Identify which cell holds the provided text, then report its (x, y) central coordinate. 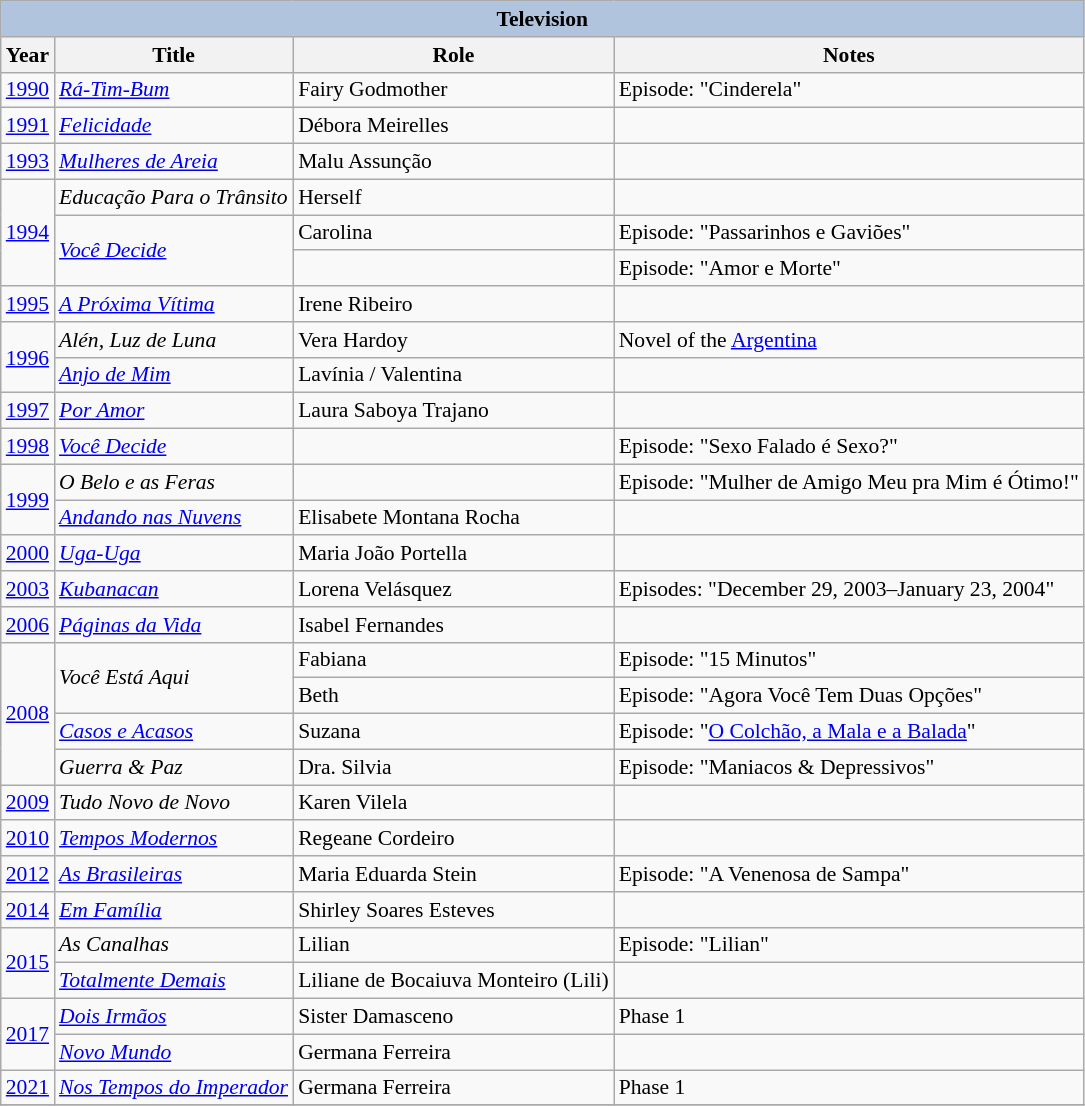
1994 (28, 232)
Felicidade (174, 126)
Alén, Luz de Luna (174, 340)
Episode: "O Colchão, a Mala e a Balada" (849, 732)
1999 (28, 500)
Liliane de Bocaiuva Monteiro (Lili) (454, 981)
Andando nas Nuvens (174, 518)
Guerra & Paz (174, 767)
Episode: "Sexo Falado é Sexo?" (849, 447)
Episode: "Lilian" (849, 945)
Herself (454, 197)
Suzana (454, 732)
Você Está Aqui (174, 678)
Vera Hardoy (454, 340)
2003 (28, 589)
O Belo e as Feras (174, 482)
Episode: "Maniacos & Depressivos" (849, 767)
As Canalhas (174, 945)
1991 (28, 126)
A Próxima Vítima (174, 304)
Regeane Cordeiro (454, 839)
Maria Eduarda Stein (454, 874)
Episode: "Passarinhos e Gaviões" (849, 233)
2000 (28, 554)
1998 (28, 447)
Episode: "Cinderela" (849, 90)
Anjo de Mim (174, 375)
2009 (28, 803)
Novo Mundo (174, 1052)
Kubanacan (174, 589)
Episode: "Mulher de Amigo Meu pra Mim é Ótimo!" (849, 482)
Episode: "Agora Você Tem Duas Opções" (849, 696)
Fabiana (454, 660)
As Brasileiras (174, 874)
Sister Damasceno (454, 1017)
2021 (28, 1088)
Tempos Modernos (174, 839)
2015 (28, 962)
Year (28, 55)
Episodes: "December 29, 2003–January 23, 2004" (849, 589)
Role (454, 55)
Educação Para o Trânsito (174, 197)
Karen Vilela (454, 803)
Elisabete Montana Rocha (454, 518)
Television (542, 19)
1993 (28, 162)
Maria João Portella (454, 554)
Uga-Uga (174, 554)
Title (174, 55)
Dois Irmãos (174, 1017)
Carolina (454, 233)
2010 (28, 839)
Beth (454, 696)
Episode: "Amor e Morte" (849, 269)
Laura Saboya Trajano (454, 411)
Shirley Soares Esteves (454, 910)
1990 (28, 90)
2014 (28, 910)
Irene Ribeiro (454, 304)
Páginas da Vida (174, 625)
1995 (28, 304)
Por Amor (174, 411)
2006 (28, 625)
Fairy Godmother (454, 90)
Notes (849, 55)
2012 (28, 874)
Lorena Velásquez (454, 589)
Lilian (454, 945)
Tudo Novo de Novo (174, 803)
Rá-Tim-Bum (174, 90)
Mulheres de Areia (174, 162)
Casos e Acasos (174, 732)
Malu Assunção (454, 162)
1996 (28, 358)
Novel of the Argentina (849, 340)
Débora Meirelles (454, 126)
Isabel Fernandes (454, 625)
Episode: "15 Minutos" (849, 660)
2017 (28, 1034)
Em Família (174, 910)
Dra. Silvia (454, 767)
Nos Tempos do Imperador (174, 1088)
Totalmente Demais (174, 981)
2008 (28, 713)
Lavínia / Valentina (454, 375)
Episode: "A Venenosa de Sampa" (849, 874)
1997 (28, 411)
